Identify which cell holds the provided text, then report its [X, Y] central coordinate. 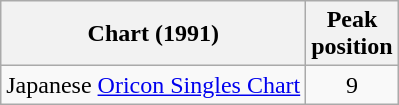
Chart (1991) [154, 34]
Peakposition [352, 34]
Japanese Oricon Singles Chart [154, 85]
9 [352, 85]
